Provide the [X, Y] coordinate of the cell's center where the given text is located.  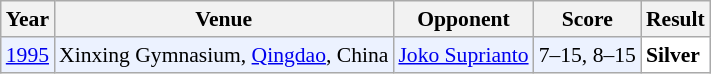
Year [28, 19]
Score [588, 19]
Xinxing Gymnasium, Qingdao, China [224, 55]
1995 [28, 55]
Opponent [463, 19]
Silver [676, 55]
Venue [224, 19]
7–15, 8–15 [588, 55]
Joko Suprianto [463, 55]
Result [676, 19]
